Capture the cell that displays the provided text and extract its (X, Y) central coordinate. 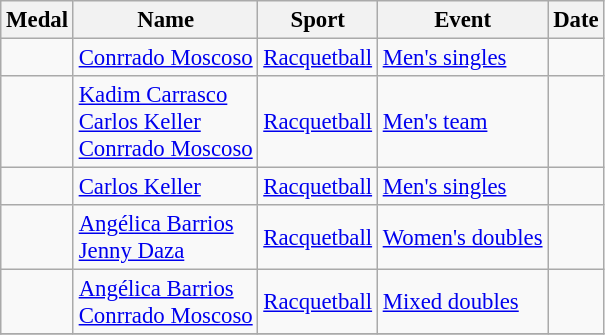
Sport (318, 20)
Name (166, 20)
Women's doubles (462, 238)
Kadim CarrascoCarlos KellerConrrado Moscoso (166, 122)
Mixed doubles (462, 302)
Medal (38, 20)
Conrrado Moscoso (166, 58)
Event (462, 20)
Men's team (462, 122)
Carlos Keller (166, 187)
Angélica BarriosConrrado Moscoso (166, 302)
Angélica BarriosJenny Daza (166, 238)
Date (576, 20)
